Pinpoint the cell where the given text exists, returning its [x, y] midpoint coordinate. 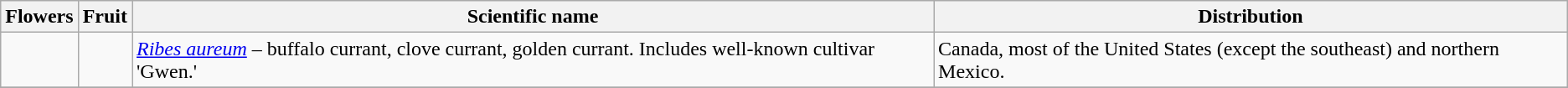
Distribution [1251, 17]
Ribes aureum – buffalo currant, clove currant, golden currant. Includes well-known cultivar 'Gwen.' [533, 60]
Canada, most of the United States (except the southeast) and northern Mexico. [1251, 60]
Scientific name [533, 17]
Flowers [39, 17]
Fruit [105, 17]
